Pinpoint the cell where the given text exists, returning its [X, Y] midpoint coordinate. 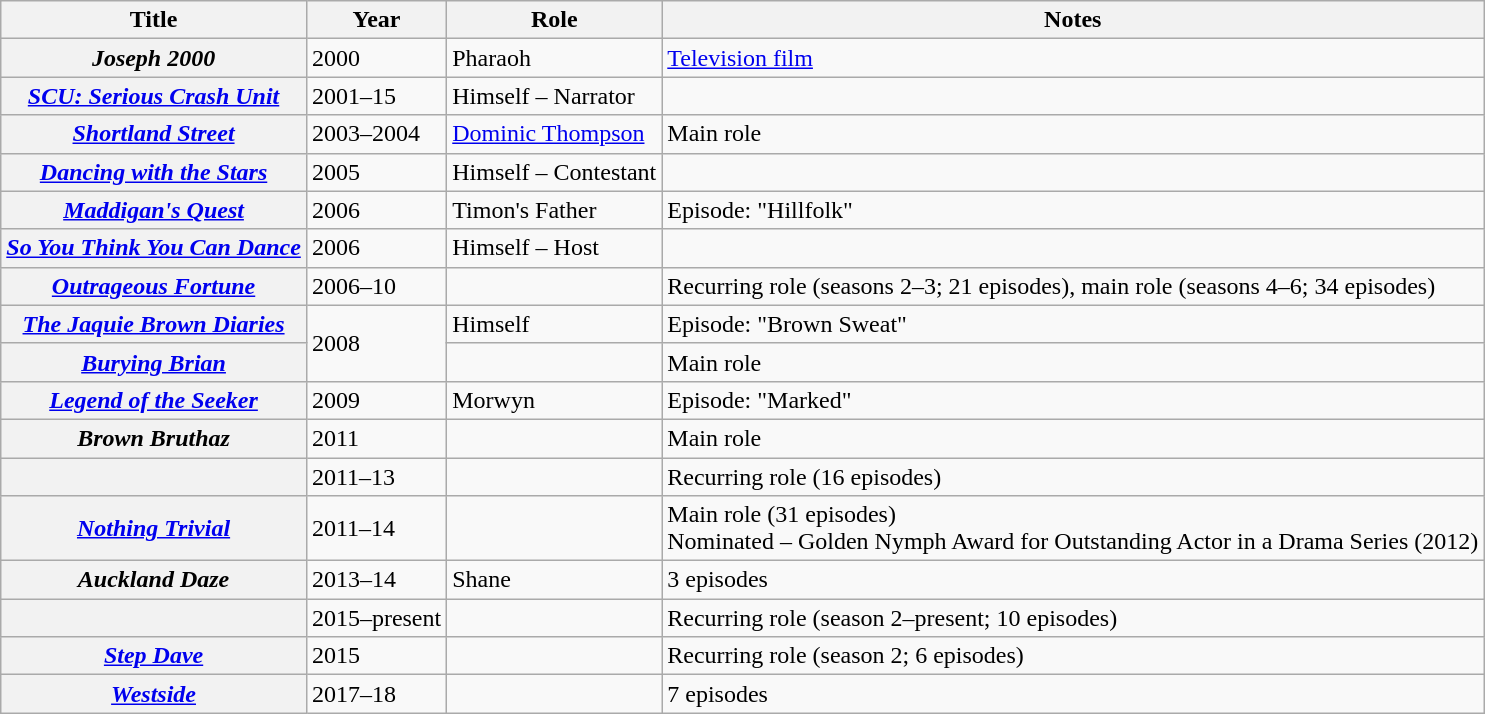
The Jaquie Brown Diaries [154, 324]
Outrageous Fortune [154, 286]
Shortland Street [154, 134]
2008 [376, 343]
2015–present [376, 618]
Burying Brian [154, 362]
2011–14 [376, 528]
Nothing Trivial [154, 528]
Himself – Narrator [554, 96]
Recurring role (season 2–present; 10 episodes) [1073, 618]
Pharaoh [554, 58]
2017–18 [376, 694]
2000 [376, 58]
2001–15 [376, 96]
2006–10 [376, 286]
Episode: "Marked" [1073, 400]
2005 [376, 172]
Himself [554, 324]
Recurring role (16 episodes) [1073, 477]
Auckland Daze [154, 580]
2009 [376, 400]
SCU: Serious Crash Unit [154, 96]
2011–13 [376, 477]
Legend of the Seeker [154, 400]
Westside [154, 694]
Episode: "Hillfolk" [1073, 210]
Notes [1073, 20]
Main role (31 episodes)Nominated – Golden Nymph Award for Outstanding Actor in a Drama Series (2012) [1073, 528]
Timon's Father [554, 210]
Himself – Contestant [554, 172]
3 episodes [1073, 580]
2011 [376, 438]
2013–14 [376, 580]
7 episodes [1073, 694]
Year [376, 20]
Brown Bruthaz [154, 438]
Episode: "Brown Sweat" [1073, 324]
2015 [376, 656]
Recurring role (seasons 2–3; 21 episodes), main role (seasons 4–6; 34 episodes) [1073, 286]
Title [154, 20]
Morwyn [554, 400]
Dancing with the Stars [154, 172]
Maddigan's Quest [154, 210]
Step Dave [154, 656]
Shane [554, 580]
Joseph 2000 [154, 58]
2003–2004 [376, 134]
Television film [1073, 58]
Dominic Thompson [554, 134]
Role [554, 20]
So You Think You Can Dance [154, 248]
Recurring role (season 2; 6 episodes) [1073, 656]
Himself – Host [554, 248]
